Locate the cell with the specified text and output its [X, Y] center coordinate. 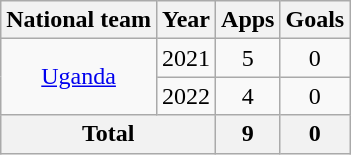
Uganda [79, 77]
Goals [315, 20]
2022 [186, 96]
4 [248, 96]
Apps [248, 20]
Year [186, 20]
2021 [186, 58]
Total [108, 134]
5 [248, 58]
National team [79, 20]
9 [248, 134]
